Return (X, Y) of the center of cell containing provided text 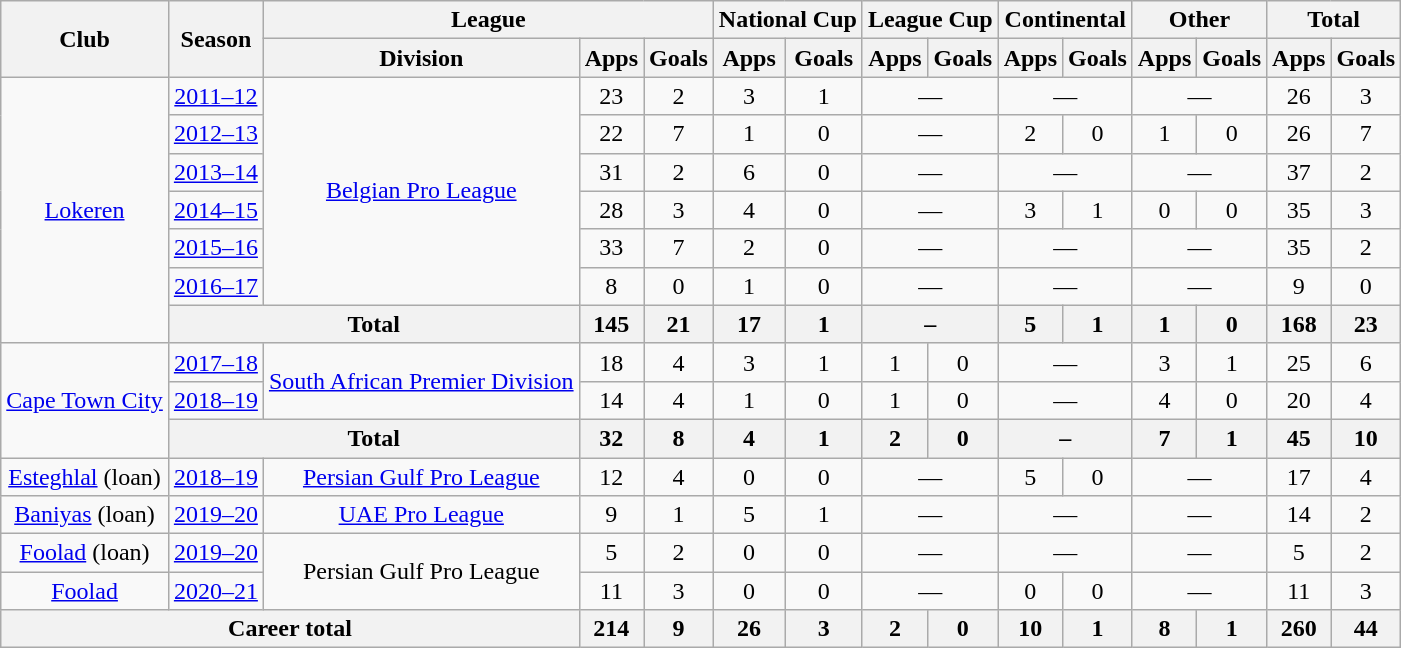
Division (421, 58)
Other (1199, 20)
214 (611, 629)
2011–12 (216, 96)
Belgian Pro League (421, 191)
Season (216, 39)
South African Premier Division (421, 381)
18 (611, 362)
2015–16 (216, 248)
League Cup (930, 20)
League (488, 20)
12 (611, 477)
2016–17 (216, 286)
21 (679, 324)
37 (1299, 172)
31 (611, 172)
Cape Town City (85, 400)
45 (1299, 438)
2017–18 (216, 362)
2013–14 (216, 172)
2012–13 (216, 134)
UAE Pro League (421, 515)
Foolad (loan) (85, 553)
Career total (290, 629)
28 (611, 210)
Continental (1065, 20)
22 (611, 134)
Lokeren (85, 210)
168 (1299, 324)
Baniyas (loan) (85, 515)
2020–21 (216, 591)
Foolad (85, 591)
260 (1299, 629)
44 (1366, 629)
32 (611, 438)
Club (85, 39)
2014–15 (216, 210)
National Cup (788, 20)
145 (611, 324)
20 (1299, 400)
Esteghlal (loan) (85, 477)
33 (611, 248)
25 (1299, 362)
